Determine the [X, Y] coordinate at the center of the cell enclosing the given text.  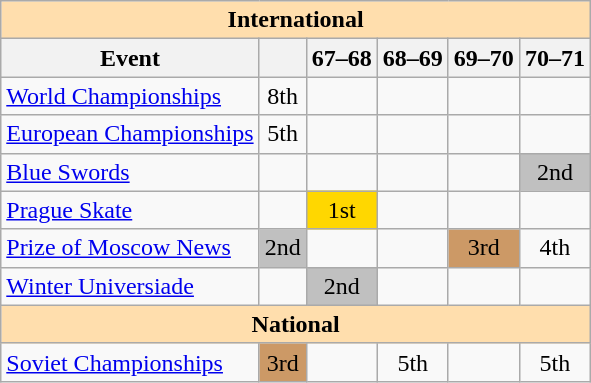
69–70 [484, 58]
European Championships [130, 134]
67–68 [342, 58]
68–69 [412, 58]
4th [554, 248]
8th [282, 96]
International [296, 20]
Winter Universiade [130, 286]
Prize of Moscow News [130, 248]
World Championships [130, 96]
Prague Skate [130, 210]
Blue Swords [130, 172]
Event [130, 58]
70–71 [554, 58]
National [296, 324]
1st [342, 210]
Soviet Championships [130, 362]
